Return (X, Y) of the center of cell containing provided text 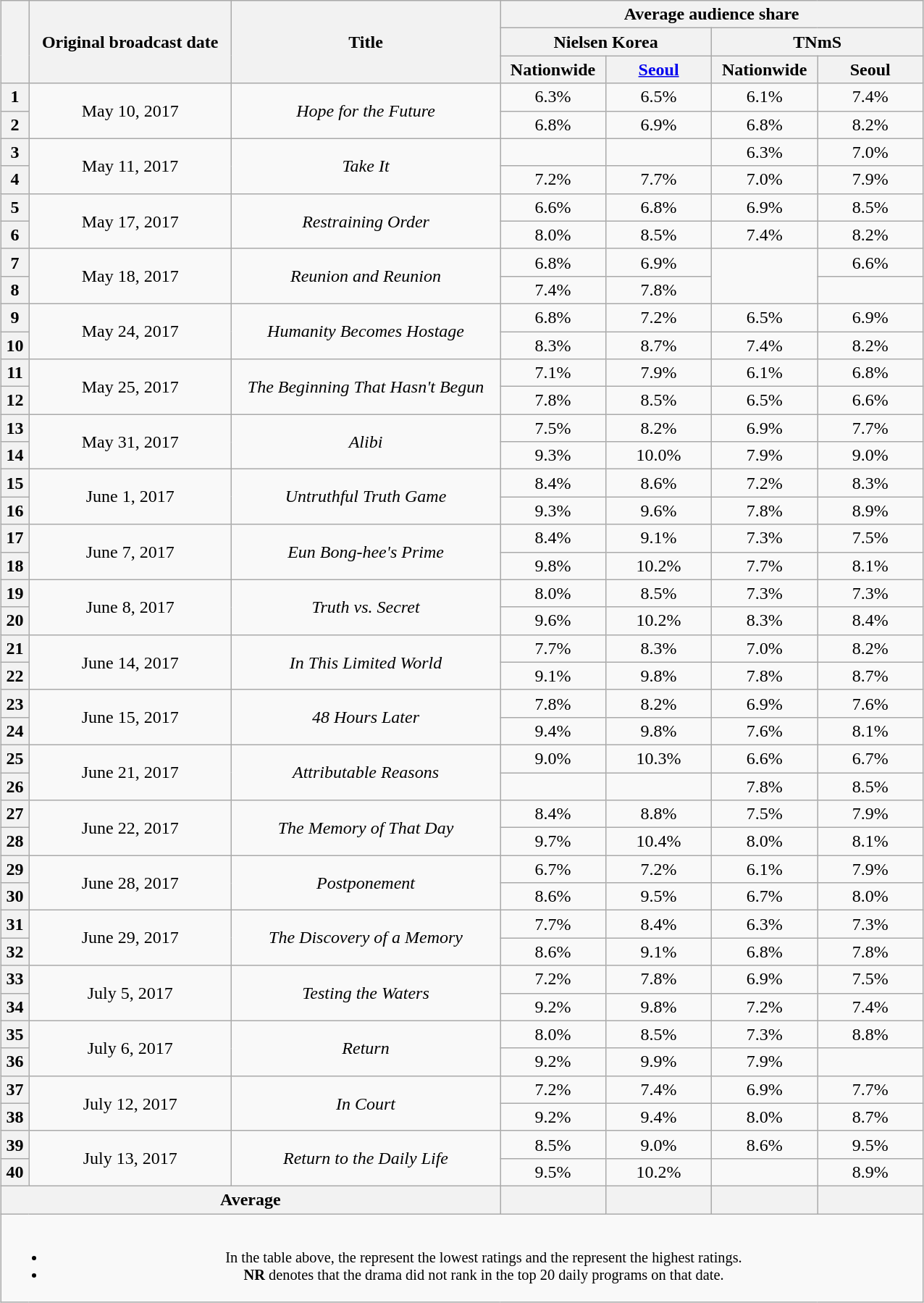
39 (14, 1144)
9.9% (659, 1062)
9.7% (553, 842)
1 (14, 97)
24 (14, 731)
30 (14, 897)
4 (14, 180)
The Memory of That Day (366, 828)
TNmS (818, 42)
32 (14, 952)
Return (366, 1048)
June 14, 2017 (130, 662)
5 (14, 207)
June 8, 2017 (130, 607)
Return to the Daily Life (366, 1158)
8 (14, 290)
Truth vs. Secret (366, 607)
Alibi (366, 442)
Reunion and Reunion (366, 276)
15 (14, 483)
10.0% (659, 456)
Average (251, 1199)
10.3% (659, 758)
35 (14, 1034)
May 24, 2017 (130, 331)
Attributable Reasons (366, 772)
June 1, 2017 (130, 497)
33 (14, 979)
40 (14, 1172)
2 (14, 125)
6 (14, 235)
29 (14, 869)
21 (14, 648)
7 (14, 262)
37 (14, 1089)
20 (14, 621)
38 (14, 1117)
May 10, 2017 (130, 111)
July 5, 2017 (130, 993)
July 6, 2017 (130, 1048)
22 (14, 676)
In This Limited World (366, 662)
July 12, 2017 (130, 1103)
May 25, 2017 (130, 387)
16 (14, 511)
11 (14, 373)
May 18, 2017 (130, 276)
June 21, 2017 (130, 772)
Title (366, 42)
Hope for the Future (366, 111)
June 29, 2017 (130, 938)
June 28, 2017 (130, 883)
25 (14, 758)
The Beginning That Hasn't Begun (366, 387)
Original broadcast date (130, 42)
June 22, 2017 (130, 828)
3 (14, 152)
14 (14, 456)
In Court (366, 1103)
19 (14, 593)
26 (14, 786)
18 (14, 566)
Average audience share (711, 14)
13 (14, 428)
June 15, 2017 (130, 717)
Eun Bong-hee's Prime (366, 552)
Untruthful Truth Game (366, 497)
10.4% (659, 842)
July 13, 2017 (130, 1158)
31 (14, 924)
Testing the Waters (366, 993)
May 11, 2017 (130, 166)
10 (14, 345)
7.1% (553, 373)
May 17, 2017 (130, 221)
The Discovery of a Memory (366, 938)
Restraining Order (366, 221)
Take It (366, 166)
Humanity Becomes Hostage (366, 331)
June 7, 2017 (130, 552)
17 (14, 538)
Nielsen Korea (605, 42)
48 Hours Later (366, 717)
36 (14, 1062)
28 (14, 842)
27 (14, 814)
Postponement (366, 883)
12 (14, 401)
9 (14, 317)
23 (14, 703)
34 (14, 1007)
May 31, 2017 (130, 442)
